Determine the [X, Y] coordinate at the center of the cell enclosing the given text.  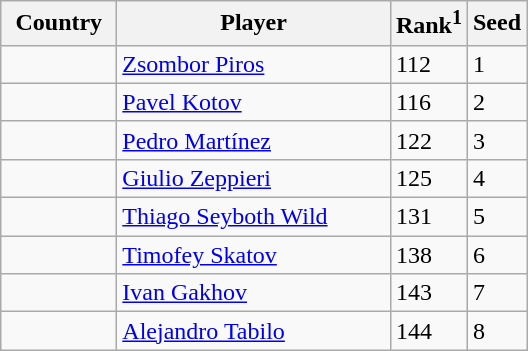
1 [496, 64]
5 [496, 217]
4 [496, 178]
143 [428, 293]
112 [428, 64]
122 [428, 140]
125 [428, 178]
Pavel Kotov [254, 102]
116 [428, 102]
2 [496, 102]
Ivan Gakhov [254, 293]
138 [428, 255]
131 [428, 217]
Country [59, 24]
7 [496, 293]
Thiago Seyboth Wild [254, 217]
Rank1 [428, 24]
Seed [496, 24]
Player [254, 24]
8 [496, 331]
Giulio Zeppieri [254, 178]
6 [496, 255]
Alejandro Tabilo [254, 331]
3 [496, 140]
Zsombor Piros [254, 64]
Timofey Skatov [254, 255]
144 [428, 331]
Pedro Martínez [254, 140]
